Capture the cell that displays the provided text and extract its [X, Y] central coordinate. 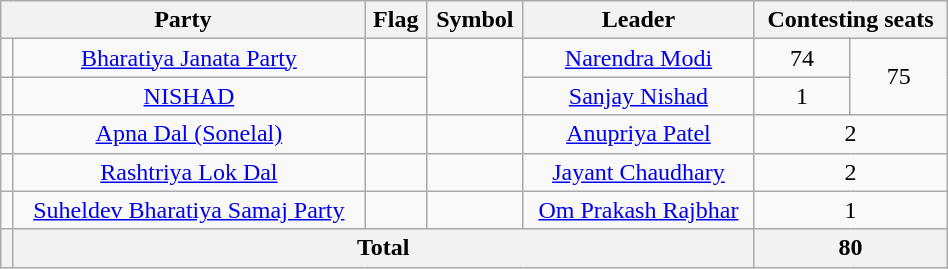
Jayant Chaudhary [638, 172]
74 [802, 58]
Suheldev Bharatiya Samaj Party [189, 210]
Symbol [476, 20]
Apna Dal (Sonelal) [189, 134]
Rashtriya Lok Dal [189, 172]
75 [898, 77]
Bharatiya Janata Party [189, 58]
Contesting seats [851, 20]
80 [851, 248]
Total [384, 248]
Flag [396, 20]
Anupriya Patel [638, 134]
Narendra Modi [638, 58]
NISHAD [189, 96]
Sanjay Nishad [638, 96]
Om Prakash Rajbhar [638, 210]
Party [183, 20]
Leader [638, 20]
